Capture the cell that displays the provided text and extract its (x, y) central coordinate. 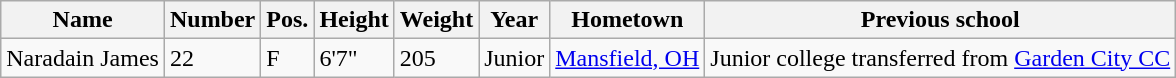
Name (83, 20)
Height (354, 20)
Mansfield, OH (628, 58)
Naradain James (83, 58)
22 (212, 58)
205 (436, 58)
Junior college transferred from Garden City CC (940, 58)
Previous school (940, 20)
Junior (514, 58)
Pos. (288, 20)
Number (212, 20)
F (288, 58)
Hometown (628, 20)
Year (514, 20)
Weight (436, 20)
6'7" (354, 58)
